For the text-containing cell, return its midpoint in [x, y] coordinate format. 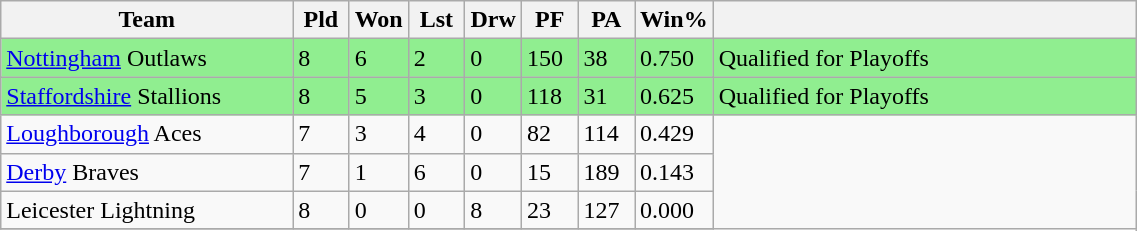
82 [550, 134]
Loughborough Aces [147, 134]
127 [606, 210]
0.625 [674, 96]
118 [550, 96]
0.000 [674, 210]
PA [606, 20]
2 [436, 58]
5 [378, 96]
1 [378, 172]
Team [147, 20]
4 [436, 134]
189 [606, 172]
Won [378, 20]
Leicester Lightning [147, 210]
15 [550, 172]
Lst [436, 20]
Win% [674, 20]
150 [550, 58]
38 [606, 58]
PF [550, 20]
31 [606, 96]
0.143 [674, 172]
Drw [494, 20]
Derby Braves [147, 172]
Staffordshire Stallions [147, 96]
114 [606, 134]
0.429 [674, 134]
23 [550, 210]
0.750 [674, 58]
Pld [322, 20]
Nottingham Outlaws [147, 58]
